Return (x, y) of the center of cell containing provided text 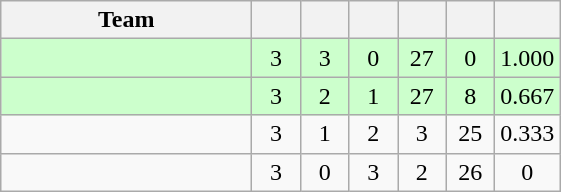
8 (470, 96)
0.667 (528, 96)
26 (470, 172)
1.000 (528, 58)
25 (470, 134)
0.333 (528, 134)
Team (126, 20)
